Return the [x, y] coordinate for the center point of the cell that contains the specified text.  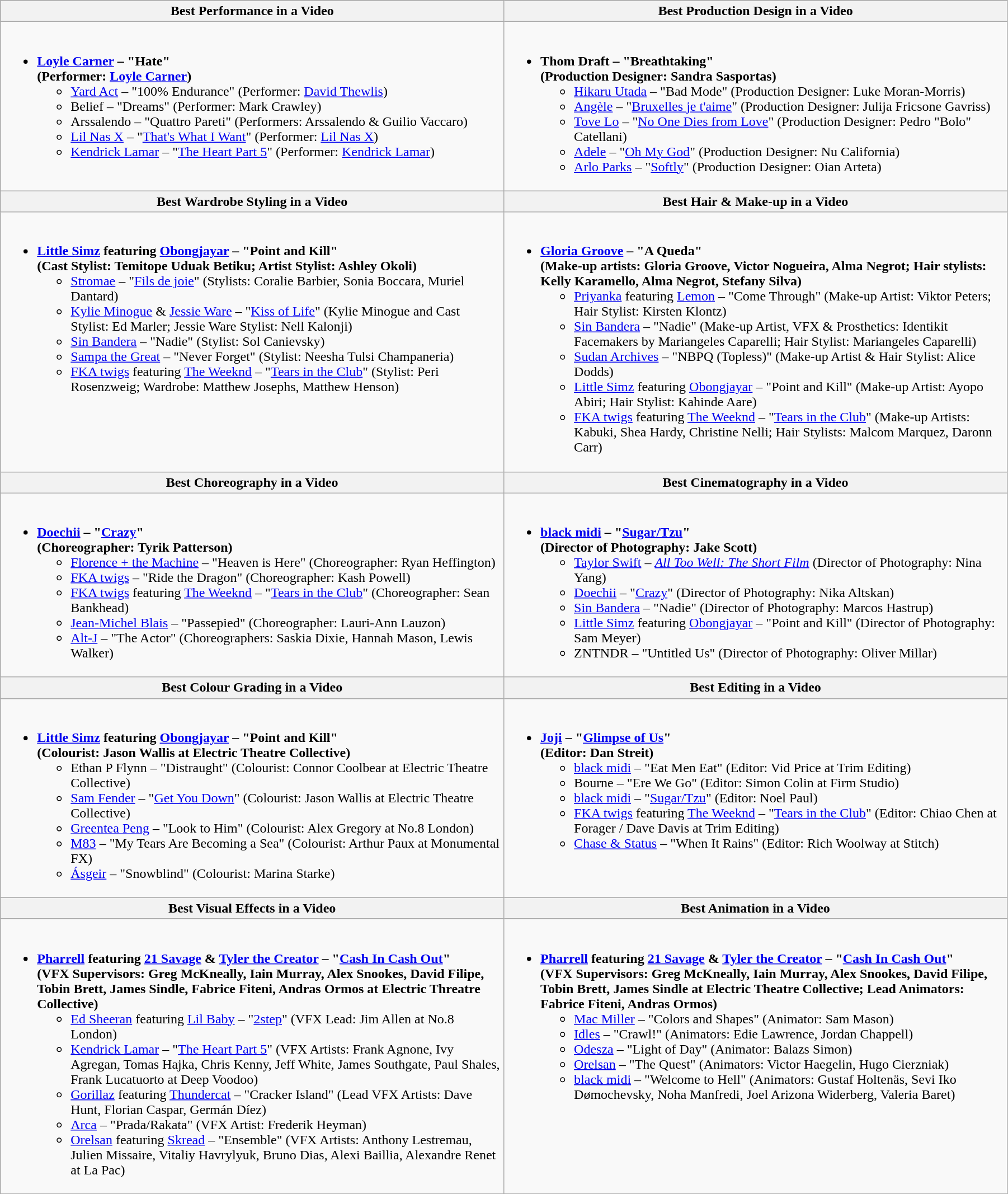
Best Colour Grading in a Video [252, 688]
Best Hair & Make-up in a Video [756, 201]
Best Visual Effects in a Video [252, 908]
Best Choreography in a Video [252, 482]
Best Cinematography in a Video [756, 482]
Best Production Design in a Video [756, 11]
Best Editing in a Video [756, 688]
Best Wardrobe Styling in a Video [252, 201]
Best Animation in a Video [756, 908]
Best Performance in a Video [252, 11]
